From the cell containing the given text, extract its center point as (X, Y) coordinate. 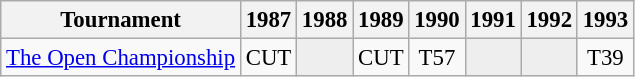
1988 (325, 20)
1992 (549, 20)
1993 (605, 20)
Tournament (121, 20)
1987 (268, 20)
The Open Championship (121, 58)
1991 (493, 20)
T57 (437, 58)
1989 (381, 20)
T39 (605, 58)
1990 (437, 20)
